Determine the [x, y] coordinate at the center of the cell enclosing the given text.  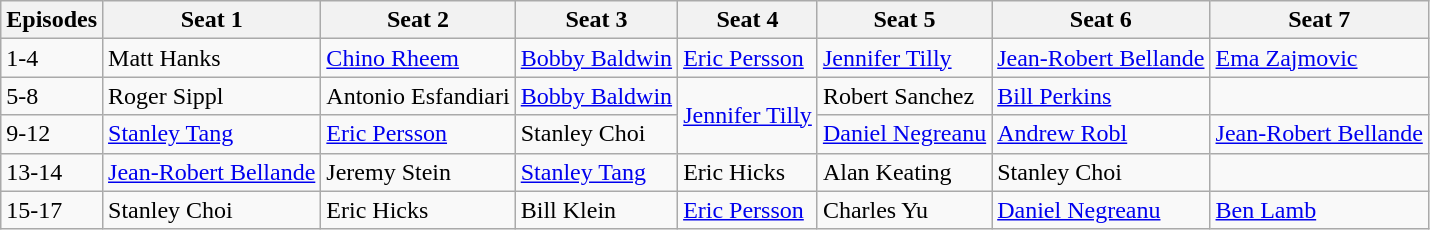
Seat 2 [418, 20]
Robert Sanchez [904, 96]
15-17 [52, 210]
Episodes [52, 20]
Andrew Robl [1101, 134]
Matt Hanks [212, 58]
Seat 6 [1101, 20]
Alan Keating [904, 172]
13-14 [52, 172]
1-4 [52, 58]
Seat 7 [1319, 20]
5-8 [52, 96]
Bill Klein [596, 210]
Roger Sippl [212, 96]
Charles Yu [904, 210]
Seat 4 [748, 20]
Seat 5 [904, 20]
Ben Lamb [1319, 210]
Seat 3 [596, 20]
Bill Perkins [1101, 96]
Antonio Esfandiari [418, 96]
Jeremy Stein [418, 172]
Chino Rheem [418, 58]
9-12 [52, 134]
Ema Zajmovic [1319, 58]
Seat 1 [212, 20]
